Pinpoint the cell where the given text exists, returning its [x, y] midpoint coordinate. 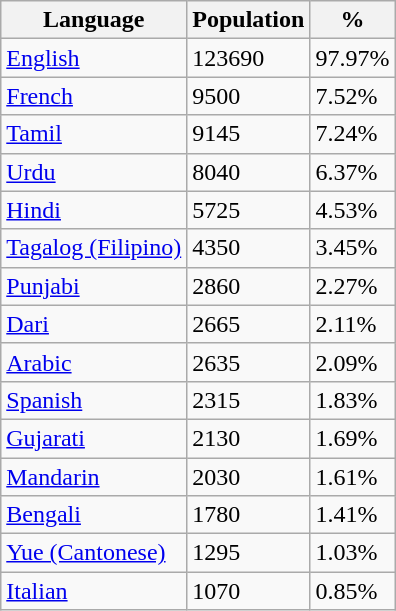
Gujarati [94, 438]
8040 [248, 172]
1.03% [352, 553]
French [94, 96]
9500 [248, 96]
Tamil [94, 134]
1070 [248, 591]
2.09% [352, 362]
4350 [248, 248]
2315 [248, 400]
Tagalog (Filipino) [94, 248]
2665 [248, 324]
1.61% [352, 477]
3.45% [352, 248]
9145 [248, 134]
1.83% [352, 400]
Spanish [94, 400]
2860 [248, 286]
97.97% [352, 58]
7.52% [352, 96]
Punjabi [94, 286]
7.24% [352, 134]
1295 [248, 553]
Dari [94, 324]
2635 [248, 362]
6.37% [352, 172]
4.53% [352, 210]
1.69% [352, 438]
English [94, 58]
1.41% [352, 515]
Language [94, 20]
Population [248, 20]
2.11% [352, 324]
123690 [248, 58]
2.27% [352, 286]
2030 [248, 477]
Italian [94, 591]
Yue (Cantonese) [94, 553]
Bengali [94, 515]
2130 [248, 438]
Arabic [94, 362]
% [352, 20]
5725 [248, 210]
Hindi [94, 210]
Mandarin [94, 477]
1780 [248, 515]
Urdu [94, 172]
0.85% [352, 591]
